Find where the given text appears and provide that cell's center as (X, Y) coordinate. 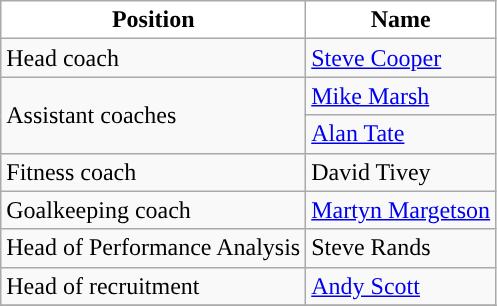
Goalkeeping coach (154, 210)
Name (401, 20)
Head of recruitment (154, 286)
Head coach (154, 58)
Head of Performance Analysis (154, 248)
Andy Scott (401, 286)
Steve Cooper (401, 58)
Mike Marsh (401, 96)
Fitness coach (154, 172)
Position (154, 20)
Alan Tate (401, 134)
David Tivey (401, 172)
Assistant coaches (154, 115)
Steve Rands (401, 248)
Martyn Margetson (401, 210)
